Determine the [x, y] coordinate at the center of the cell enclosing the given text.  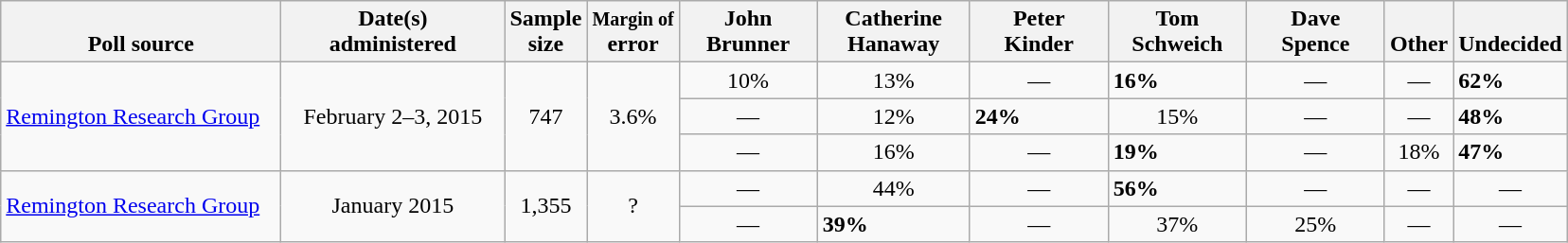
62% [1510, 80]
January 2015 [393, 206]
February 2–3, 2015 [393, 116]
CatherineHanaway [894, 32]
TomSchweich [1177, 32]
18% [1418, 152]
3.6% [633, 116]
15% [1177, 116]
PeterKinder [1039, 32]
? [633, 206]
Poll source [141, 32]
Undecided [1510, 32]
13% [894, 80]
JohnBrunner [748, 32]
Other [1418, 32]
56% [1177, 188]
48% [1510, 116]
39% [894, 224]
47% [1510, 152]
10% [748, 80]
DaveSpence [1315, 32]
19% [1177, 152]
12% [894, 116]
Date(s)administered [393, 32]
44% [894, 188]
747 [545, 116]
Samplesize [545, 32]
25% [1315, 224]
37% [1177, 224]
Margin oferror [633, 32]
1,355 [545, 206]
24% [1039, 116]
